Determine the (x, y) coordinate at the center of the cell enclosing the given text.  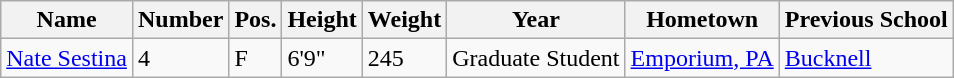
Height (322, 20)
Emporium, PA (702, 58)
Hometown (702, 20)
245 (404, 58)
Weight (404, 20)
Number (180, 20)
Pos. (256, 20)
Graduate Student (536, 58)
Nate Sestina (67, 58)
F (256, 58)
Bucknell (866, 58)
6'9" (322, 58)
4 (180, 58)
Name (67, 20)
Year (536, 20)
Previous School (866, 20)
